Provide the [X, Y] coordinate of the cell's center where the given text is located.  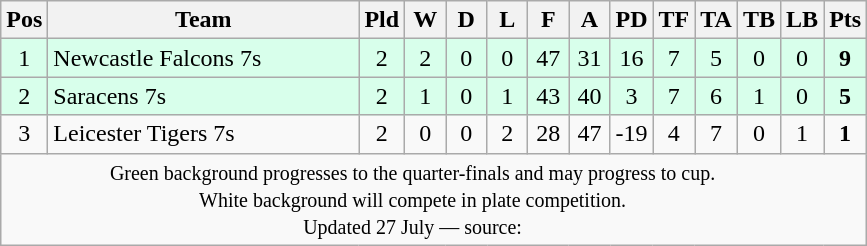
L [508, 20]
16 [632, 58]
Saracens 7s [204, 96]
4 [674, 134]
Pts [846, 20]
Team [204, 20]
PD [632, 20]
31 [590, 58]
28 [548, 134]
43 [548, 96]
TB [758, 20]
Leicester Tigers 7s [204, 134]
LB [802, 20]
Pld [382, 20]
F [548, 20]
40 [590, 96]
Pos [24, 20]
W [426, 20]
TF [674, 20]
TA [716, 20]
9 [846, 58]
Newcastle Falcons 7s [204, 58]
6 [716, 96]
A [590, 20]
D [466, 20]
-19 [632, 134]
